For the text-containing cell, return its midpoint in (X, Y) coordinate format. 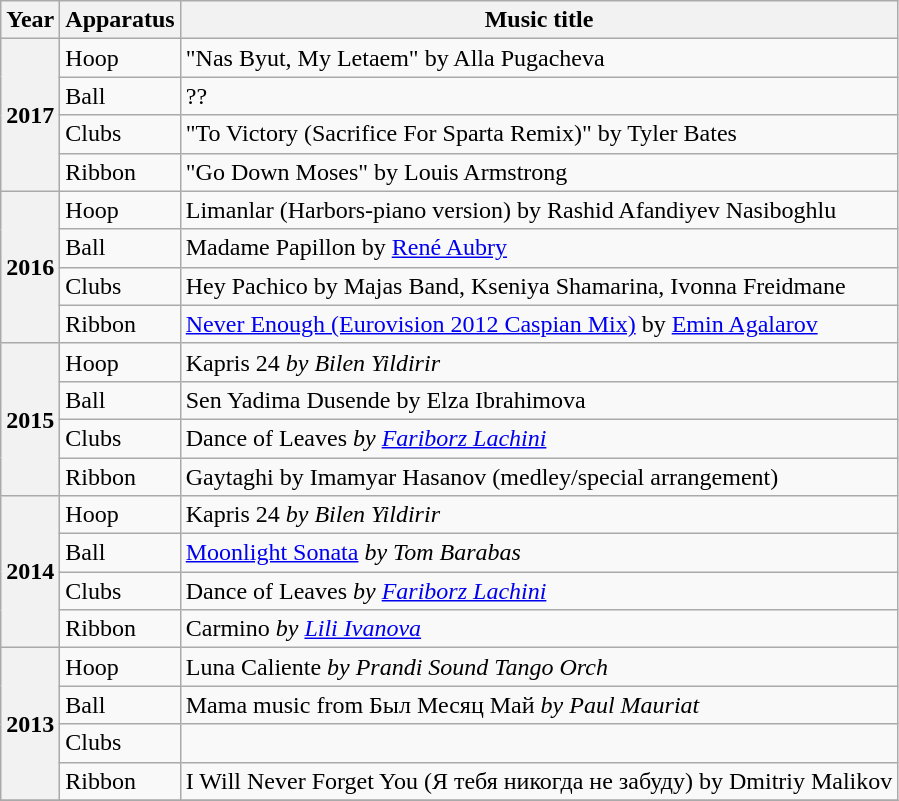
Never Enough (Eurovision 2012 Caspian Mix) by Emin Agalarov (539, 324)
Limanlar (Harbors-piano version) by Rashid Afandiyev Nasiboghlu (539, 210)
Luna Caliente by Prandi Sound Tango Orch (539, 667)
Hey Pachico by Majas Band, Kseniya Shamarina, Ivonna Freidmane (539, 286)
2015 (30, 419)
I Will Never Forget You (Я тебя никогда не забуду) by Dmitriy Malikov (539, 781)
2017 (30, 115)
2016 (30, 267)
"Go Down Moses" by Louis Armstrong (539, 172)
?? (539, 96)
Music title (539, 20)
"Nas Byut, My Letaem" by Alla Pugacheva (539, 58)
Mama music from Был Месяц Май by Paul Mauriat (539, 705)
Carmino by Lili Ivanova (539, 629)
Moonlight Sonata by Tom Barabas (539, 553)
Madame Papillon by René Aubry (539, 248)
Apparatus (120, 20)
Sen Yadima Dusende by Elza Ibrahimova (539, 400)
"To Victory (Sacrifice For Sparta Remix)" by Tyler Bates (539, 134)
2013 (30, 724)
2014 (30, 572)
Year (30, 20)
Gaytaghi by Imamyar Hasanov (medley/special arrangement) (539, 477)
